From the cell containing the given text, extract its center point as (X, Y) coordinate. 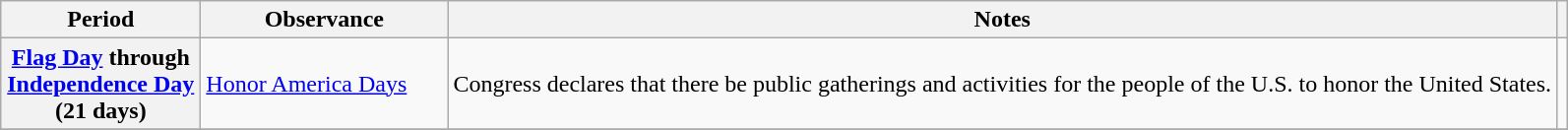
Period (100, 20)
Notes (1002, 20)
Honor America Days (325, 84)
Observance (325, 20)
Flag Day throughIndependence Day(21 days) (100, 84)
Congress declares that there be public gatherings and activities for the people of the U.S. to honor the United States. (1002, 84)
